Identify which cell holds the provided text, then report its [X, Y] central coordinate. 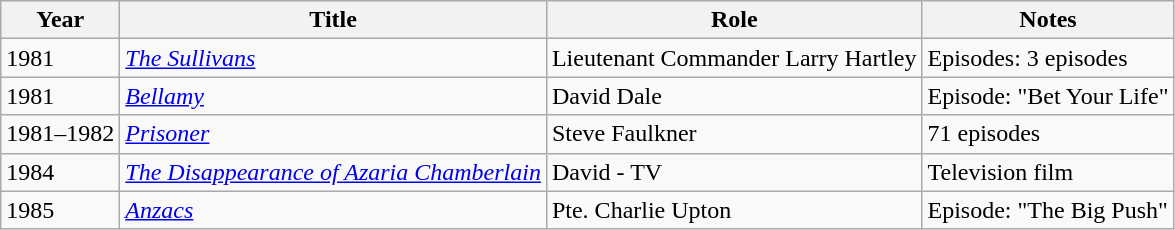
Role [734, 20]
Bellamy [334, 96]
71 episodes [1048, 134]
Lieutenant Commander Larry Hartley [734, 58]
Prisoner [334, 134]
Television film [1048, 172]
The Sullivans [334, 58]
1985 [60, 210]
David - TV [734, 172]
Title [334, 20]
Year [60, 20]
Episode: "The Big Push" [1048, 210]
Notes [1048, 20]
Episodes: 3 episodes [1048, 58]
The Disappearance of Azaria Chamberlain [334, 172]
1981–1982 [60, 134]
Anzacs [334, 210]
Pte. Charlie Upton [734, 210]
David Dale [734, 96]
Steve Faulkner [734, 134]
1984 [60, 172]
Episode: "Bet Your Life" [1048, 96]
